Determine the (X, Y) coordinate at the center of the cell enclosing the given text.  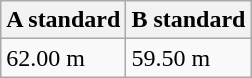
59.50 m (188, 58)
62.00 m (64, 58)
B standard (188, 20)
A standard (64, 20)
